Return the [X, Y] coordinate for the center point of the cell that contains the specified text.  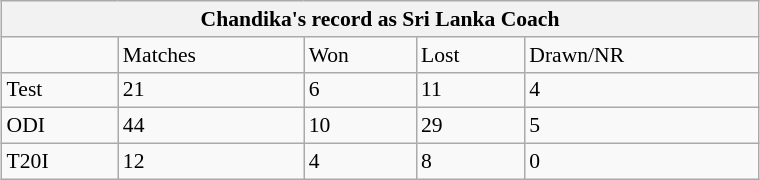
Chandika's record as Sri Lanka Coach [380, 19]
44 [211, 126]
8 [470, 162]
10 [360, 126]
11 [470, 90]
5 [641, 126]
Matches [211, 55]
29 [470, 126]
T20I [60, 162]
ODI [60, 126]
Lost [470, 55]
Drawn/NR [641, 55]
0 [641, 162]
Test [60, 90]
21 [211, 90]
Won [360, 55]
12 [211, 162]
6 [360, 90]
